Locate the cell with the specified text and output its (x, y) center coordinate. 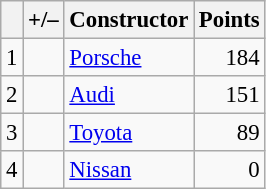
Constructor (129, 20)
3 (12, 133)
89 (230, 133)
+/– (44, 20)
Points (230, 20)
Porsche (129, 58)
Audi (129, 95)
1 (12, 58)
4 (12, 170)
Toyota (129, 133)
151 (230, 95)
Nissan (129, 170)
184 (230, 58)
2 (12, 95)
0 (230, 170)
